Pinpoint the cell where the given text exists, returning its (x, y) midpoint coordinate. 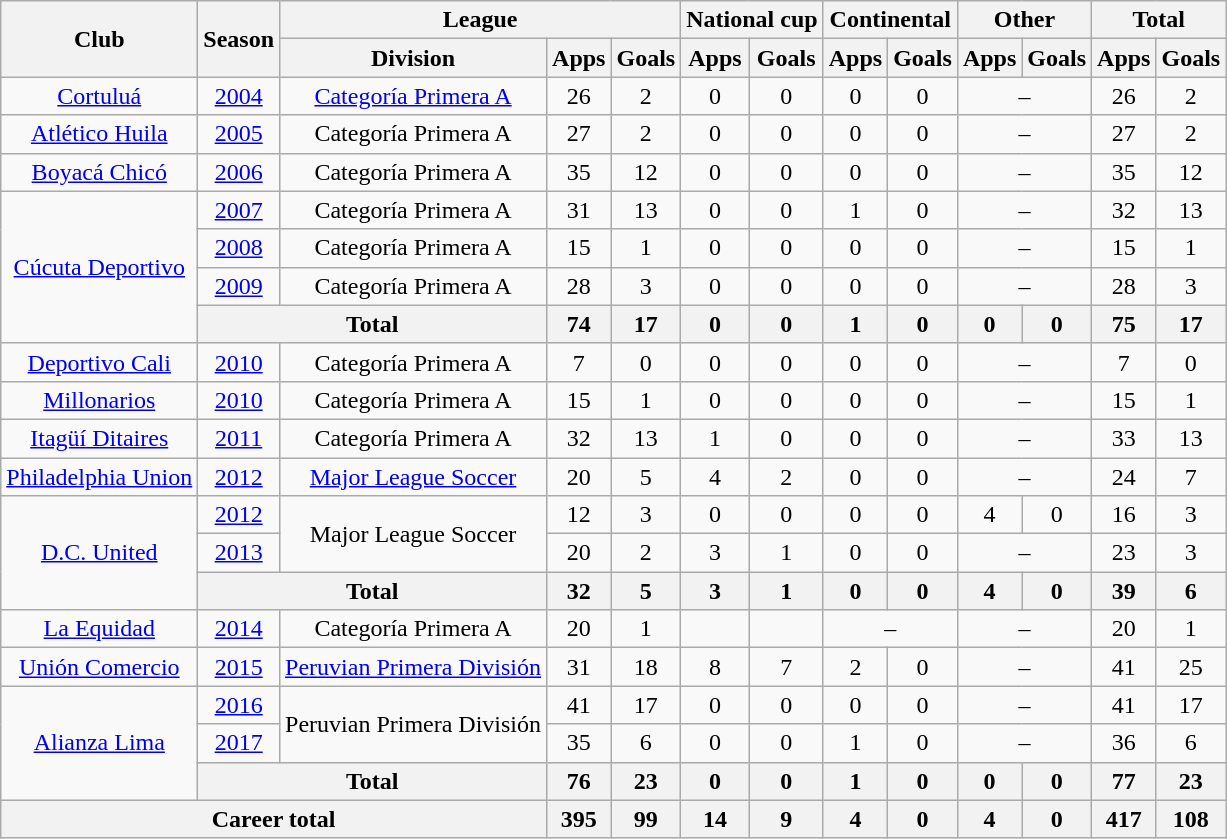
Continental (890, 20)
Boyacá Chicó (100, 172)
Atlético Huila (100, 134)
77 (1124, 781)
D.C. United (100, 553)
14 (715, 819)
395 (579, 819)
2014 (239, 629)
Cúcuta Deportivo (100, 267)
League (480, 20)
Alianza Lima (100, 743)
Philadelphia Union (100, 477)
2005 (239, 134)
Unión Comercio (100, 667)
99 (646, 819)
2004 (239, 96)
Other (1024, 20)
La Equidad (100, 629)
2006 (239, 172)
Itagüí Ditaires (100, 438)
2011 (239, 438)
25 (1191, 667)
108 (1191, 819)
National cup (752, 20)
2013 (239, 553)
16 (1124, 515)
2007 (239, 210)
Millonarios (100, 400)
Cortuluá (100, 96)
Club (100, 39)
417 (1124, 819)
2016 (239, 705)
2008 (239, 248)
76 (579, 781)
24 (1124, 477)
Deportivo Cali (100, 362)
18 (646, 667)
39 (1124, 591)
Career total (274, 819)
8 (715, 667)
2017 (239, 743)
9 (786, 819)
2009 (239, 286)
Division (414, 58)
75 (1124, 324)
Season (239, 39)
2015 (239, 667)
36 (1124, 743)
33 (1124, 438)
74 (579, 324)
